Provide the [X, Y] coordinate of the cell's center where the given text is located.  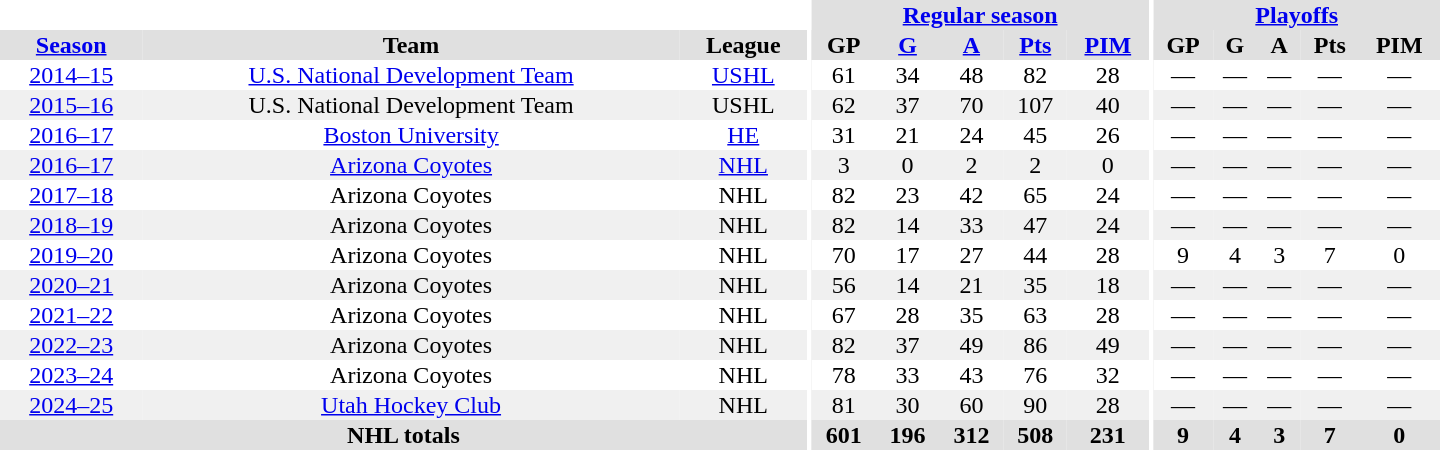
Utah Hockey Club [410, 405]
30 [908, 405]
34 [908, 75]
League [744, 45]
65 [1035, 195]
45 [1035, 135]
107 [1035, 105]
32 [1108, 375]
NHL totals [404, 435]
81 [844, 405]
Boston University [410, 135]
2020–21 [71, 285]
48 [971, 75]
31 [844, 135]
67 [844, 315]
60 [971, 405]
2015–16 [71, 105]
HE [744, 135]
47 [1035, 225]
90 [1035, 405]
2014–15 [71, 75]
40 [1108, 105]
Season [71, 45]
76 [1035, 375]
56 [844, 285]
2024–25 [71, 405]
2023–24 [71, 375]
196 [908, 435]
Team [410, 45]
42 [971, 195]
2021–22 [71, 315]
2022–23 [71, 345]
2017–18 [71, 195]
26 [1108, 135]
2019–20 [71, 255]
601 [844, 435]
508 [1035, 435]
Regular season [980, 15]
18 [1108, 285]
2018–19 [71, 225]
23 [908, 195]
312 [971, 435]
44 [1035, 255]
231 [1108, 435]
17 [908, 255]
62 [844, 105]
Playoffs [1296, 15]
27 [971, 255]
78 [844, 375]
61 [844, 75]
63 [1035, 315]
86 [1035, 345]
43 [971, 375]
